From the cell containing the given text, extract its center point as [x, y] coordinate. 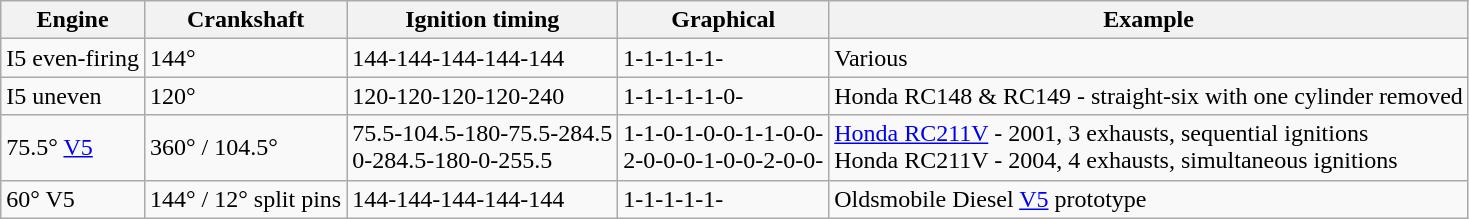
144° / 12° split pins [245, 199]
Graphical [724, 20]
I5 even-firing [73, 58]
60° V5 [73, 199]
120-120-120-120-240 [482, 96]
Honda RC148 & RC149 - straight-six with one cylinder removed [1149, 96]
1-1-1-1-1-0- [724, 96]
Various [1149, 58]
75.5-104.5-180-75.5-284.5 0-284.5-180-0-255.5 [482, 148]
144° [245, 58]
120° [245, 96]
75.5° V5 [73, 148]
Ignition timing [482, 20]
Example [1149, 20]
Crankshaft [245, 20]
Honda RC211V - 2001, 3 exhausts, sequential ignitions Honda RC211V - 2004, 4 exhausts, simultaneous ignitions [1149, 148]
1-1-0-1-0-0-1-1-0-0- 2-0-0-0-1-0-0-2-0-0- [724, 148]
Oldsmobile Diesel V5 prototype [1149, 199]
Engine [73, 20]
360° / 104.5° [245, 148]
I5 uneven [73, 96]
